Detect which cell encompasses the target text, then output its (X, Y) center coordinate. 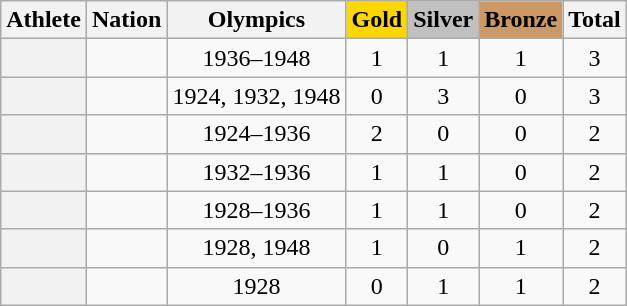
1928–1936 (256, 210)
Nation (126, 20)
Bronze (521, 20)
Gold (377, 20)
Olympics (256, 20)
1928, 1948 (256, 248)
Silver (444, 20)
Athlete (44, 20)
1924, 1932, 1948 (256, 96)
1928 (256, 286)
1932–1936 (256, 172)
1924–1936 (256, 134)
1936–1948 (256, 58)
Total (595, 20)
